Scan for the cell matching the given text and deliver its [x, y] coordinate at center. 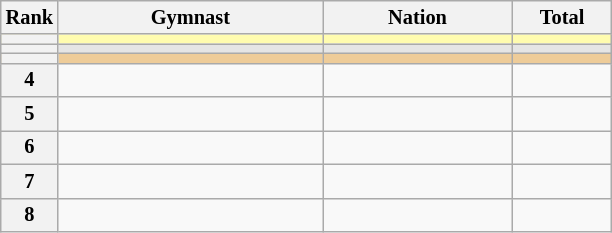
5 [30, 114]
6 [30, 147]
4 [30, 80]
7 [30, 181]
8 [30, 215]
Total [562, 17]
Rank [30, 17]
Nation [418, 17]
Gymnast [190, 17]
